Provide the [X, Y] coordinate of the cell's center where the given text is located.  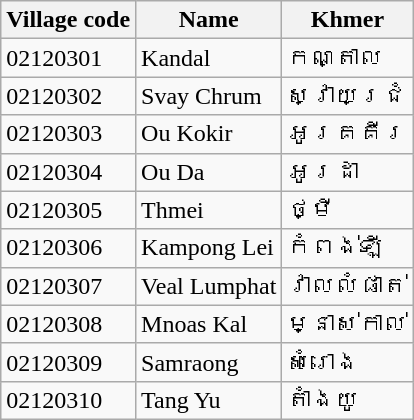
Kandal [209, 58]
02120304 [68, 172]
កណ្តាល [348, 58]
អូរដា [348, 172]
ថ្មី [348, 210]
Village code [68, 20]
កំពង់ឡី [348, 248]
អូរគគីរ [348, 134]
02120301 [68, 58]
Thmei [209, 210]
Ou Kokir [209, 134]
ម្នាស់កាល់ [348, 324]
Mnoas Kal [209, 324]
Samraong [209, 362]
Ou Da [209, 172]
វាលលំផាត់ [348, 286]
Veal Lumphat [209, 286]
02120306 [68, 248]
02120302 [68, 96]
សំរោង [348, 362]
ស្វាយជ្រំ [348, 96]
02120303 [68, 134]
02120309 [68, 362]
Khmer [348, 20]
Kampong Lei [209, 248]
តាំងយូ [348, 400]
Name [209, 20]
02120305 [68, 210]
Tang Yu [209, 400]
Svay Chrum [209, 96]
02120307 [68, 286]
02120308 [68, 324]
02120310 [68, 400]
